For the text-containing cell, return its midpoint in [X, Y] coordinate format. 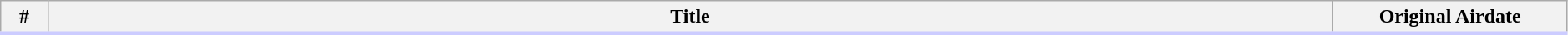
Title [690, 17]
# [24, 17]
Original Airdate [1450, 17]
